Scan for the cell matching the given text and deliver its [x, y] coordinate at center. 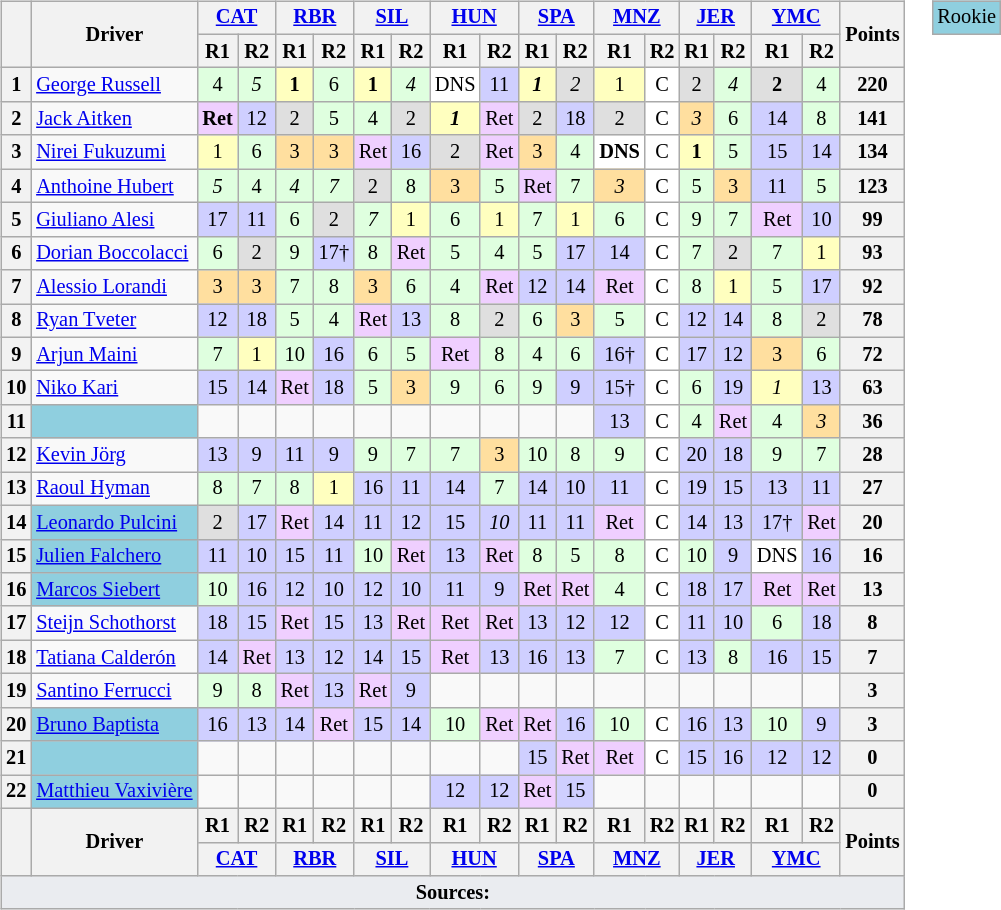
Anthoine Hubert [114, 186]
92 [872, 287]
220 [872, 85]
Kevin Jörg [114, 455]
78 [872, 321]
Dorian Boccolacci [114, 253]
21 [16, 758]
Steijn Schothorst [114, 623]
Arjun Maini [114, 354]
141 [872, 119]
Jack Aitken [114, 119]
63 [872, 388]
Raoul Hyman [114, 489]
Leonardo Pulcini [114, 522]
Tatiana Calderón [114, 657]
99 [872, 220]
28 [872, 455]
George Russell [114, 85]
Bruno Baptista [114, 724]
Nirei Fukuzumi [114, 152]
Ryan Tveter [114, 321]
134 [872, 152]
123 [872, 186]
Niko Kari [114, 388]
22 [16, 792]
16† [619, 354]
Alessio Lorandi [114, 287]
Sources: [452, 893]
Santino Ferrucci [114, 691]
27 [872, 489]
Matthieu Vaxivière [114, 792]
Marcos Siebert [114, 590]
Julien Falchero [114, 556]
15† [619, 388]
Rookie [966, 18]
Giuliano Alesi [114, 220]
36 [872, 422]
72 [872, 354]
93 [872, 253]
